Locate the cell with the specified text and output its [X, Y] center coordinate. 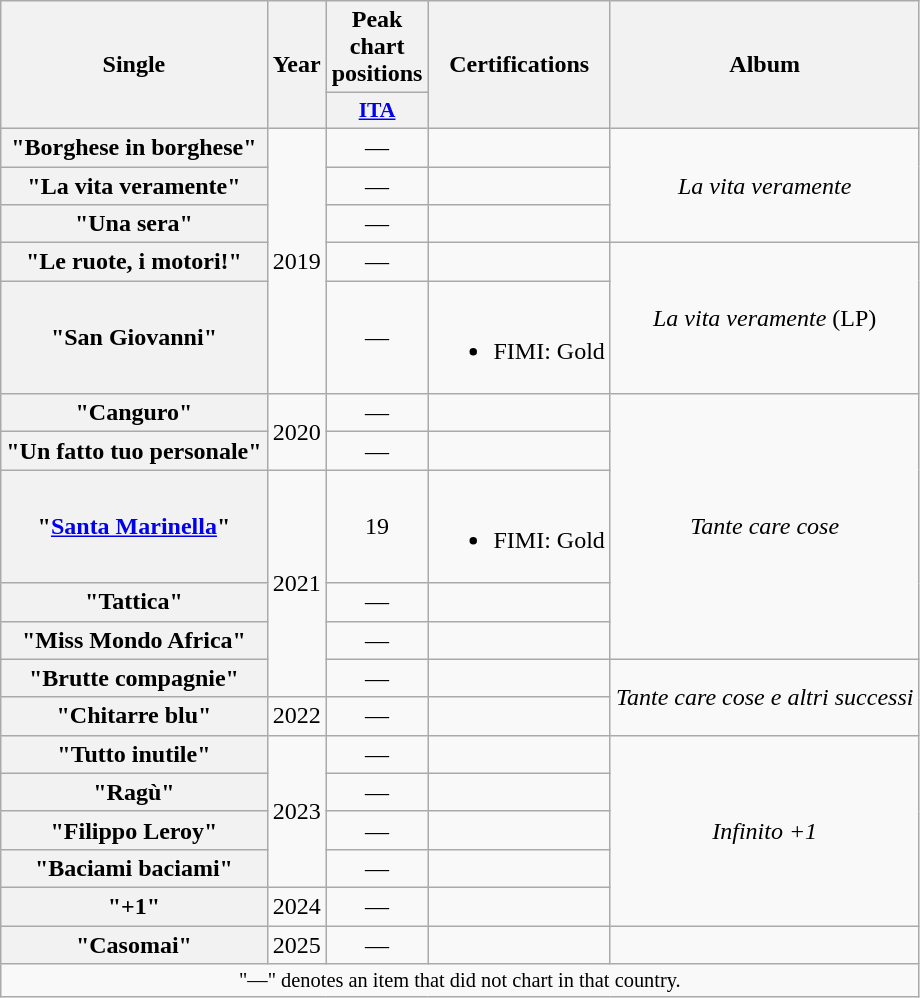
2025 [296, 945]
La vita veramente (LP) [764, 318]
2019 [296, 260]
"Casomai" [134, 945]
La vita veramente [764, 185]
"Baciami baciami" [134, 868]
"Tutto inutile" [134, 754]
"Filippo Leroy" [134, 830]
"—" denotes an item that did not chart in that country. [460, 981]
"Borghese in borghese" [134, 147]
"Le ruote, i motori!" [134, 262]
Tante care cose [764, 526]
Single [134, 65]
"Canguro" [134, 413]
Certifications [519, 65]
"Brutte compagnie" [134, 678]
Album [764, 65]
"Una sera" [134, 224]
19 [377, 526]
"Ragù" [134, 792]
"San Giovanni" [134, 338]
"Miss Mondo Africa" [134, 640]
2021 [296, 584]
Year [296, 65]
2024 [296, 906]
2023 [296, 811]
Tante care cose e altri successi [764, 697]
Peak chart positions [377, 47]
"Santa Marinella" [134, 526]
2022 [296, 716]
2020 [296, 432]
ITA [377, 111]
Infinito +1 [764, 830]
"Un fatto tuo personale" [134, 451]
"+1" [134, 906]
"Tattica" [134, 602]
"Chitarre blu" [134, 716]
"La vita veramente" [134, 185]
